Detect which cell encompasses the target text, then output its [x, y] center coordinate. 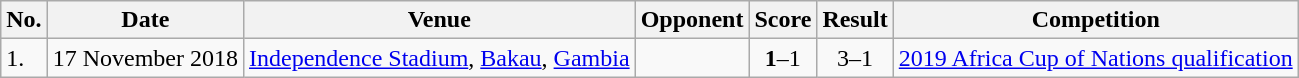
No. [24, 20]
17 November 2018 [145, 58]
Competition [1096, 20]
Date [145, 20]
1–1 [783, 58]
Independence Stadium, Bakau, Gambia [440, 58]
Score [783, 20]
1. [24, 58]
Result [855, 20]
Venue [440, 20]
Opponent [692, 20]
2019 Africa Cup of Nations qualification [1096, 58]
3–1 [855, 58]
